Return the (X, Y) coordinate for the center point of the cell that contains the specified text.  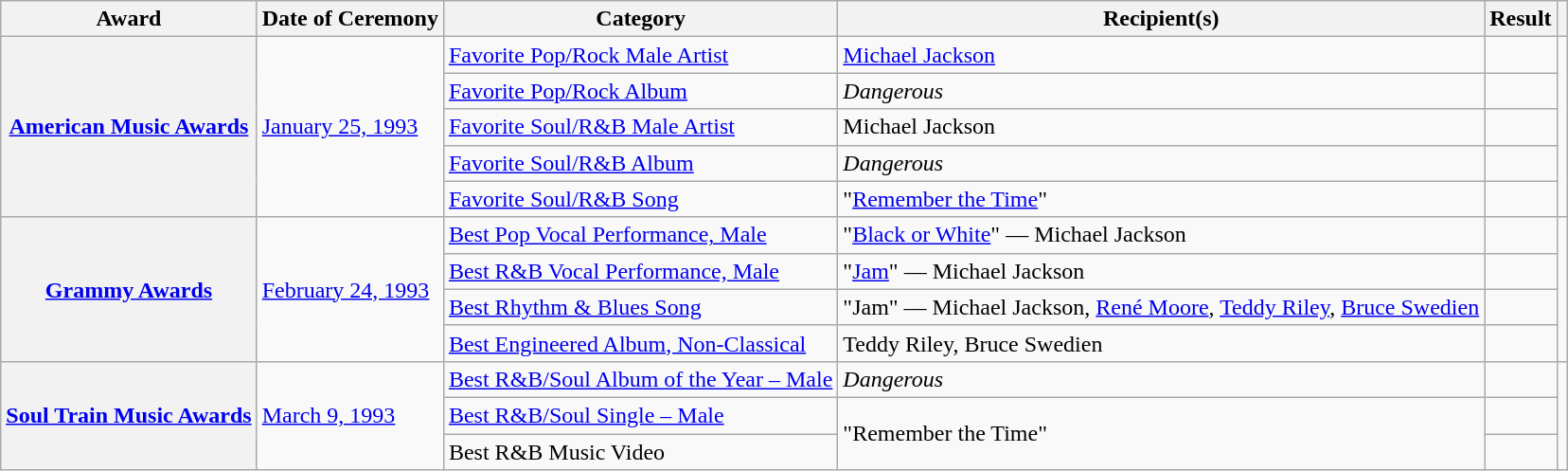
Best Rhythm & Blues Song (640, 307)
Favorite Soul/R&B Album (640, 163)
January 25, 1993 (350, 127)
Grammy Awards (129, 289)
Result (1521, 19)
Soul Train Music Awards (129, 415)
Teddy Riley, Bruce Swedien (1161, 343)
March 9, 1993 (350, 415)
"Jam" — Michael Jackson (1161, 271)
Category (640, 19)
Favorite Soul/R&B Song (640, 199)
Best Pop Vocal Performance, Male (640, 235)
Best Engineered Album, Non-Classical (640, 343)
Date of Ceremony (350, 19)
"Black or White" — Michael Jackson (1161, 235)
"Jam" — Michael Jackson, René Moore, Teddy Riley, Bruce Swedien (1161, 307)
Favorite Pop/Rock Album (640, 91)
February 24, 1993 (350, 289)
Best R&B/Soul Single – Male (640, 415)
Recipient(s) (1161, 19)
Best R&B Vocal Performance, Male (640, 271)
Best R&B Music Video (640, 452)
Best R&B/Soul Album of the Year – Male (640, 379)
Favorite Soul/R&B Male Artist (640, 127)
American Music Awards (129, 127)
Favorite Pop/Rock Male Artist (640, 55)
Award (129, 19)
